For the text-containing cell, return its midpoint in (x, y) coordinate format. 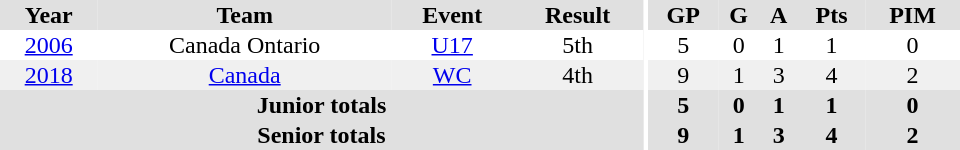
Senior totals (322, 135)
Team (244, 15)
Year (48, 15)
Junior totals (322, 105)
PIM (912, 15)
U17 (452, 45)
Canada Ontario (244, 45)
GP (684, 15)
Canada (244, 75)
4th (578, 75)
Result (578, 15)
WC (452, 75)
5th (578, 45)
A (778, 15)
Pts (832, 15)
2006 (48, 45)
2018 (48, 75)
G (738, 15)
Event (452, 15)
